From the cell containing the given text, extract its center point as (X, Y) coordinate. 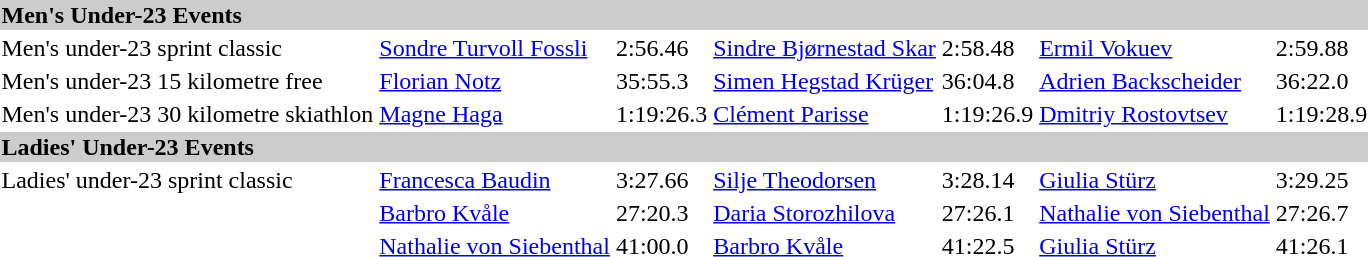
27:20.3 (661, 213)
Dmitriy Rostovtsev (1155, 114)
27:26.1 (987, 213)
2:59.88 (1321, 48)
36:22.0 (1321, 81)
2:58.48 (987, 48)
Sondre Turvoll Fossli (495, 48)
Sindre Bjørnestad Skar (825, 48)
Adrien Backscheider (1155, 81)
Daria Storozhilova (825, 213)
1:19:26.9 (987, 114)
Silje Theodorsen (825, 180)
1:19:26.3 (661, 114)
Barbro Kvåle (495, 213)
Clément Parisse (825, 114)
Magne Haga (495, 114)
35:55.3 (661, 81)
3:28.14 (987, 180)
Men's under-23 sprint classic (188, 48)
27:26.7 (1321, 213)
2:56.46 (661, 48)
Florian Notz (495, 81)
Nathalie von Siebenthal (1155, 213)
3:29.25 (1321, 180)
1:19:28.9 (1321, 114)
3:27.66 (661, 180)
Men's under-23 30 kilometre skiathlon (188, 114)
Men's under-23 15 kilometre free (188, 81)
Francesca Baudin (495, 180)
Simen Hegstad Krüger (825, 81)
36:04.8 (987, 81)
Ermil Vokuev (1155, 48)
Ladies' under-23 sprint classic (188, 180)
Giulia Stürz (1155, 180)
